From the cell containing the given text, extract its center point as [x, y] coordinate. 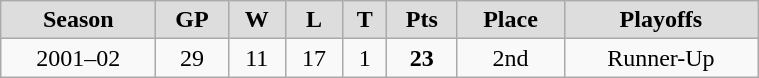
L [314, 20]
2001–02 [78, 58]
Playoffs [661, 20]
2nd [510, 58]
Runner-Up [661, 58]
T [365, 20]
W [256, 20]
11 [256, 58]
Pts [422, 20]
17 [314, 58]
1 [365, 58]
GP [192, 20]
29 [192, 58]
23 [422, 58]
Season [78, 20]
Place [510, 20]
